Scan for the cell matching the given text and deliver its [x, y] coordinate at center. 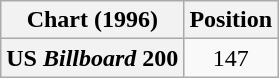
Position [231, 20]
US Billboard 200 [92, 58]
Chart (1996) [92, 20]
147 [231, 58]
